Search for the cell housing the specified text and yield its [X, Y] center coordinate. 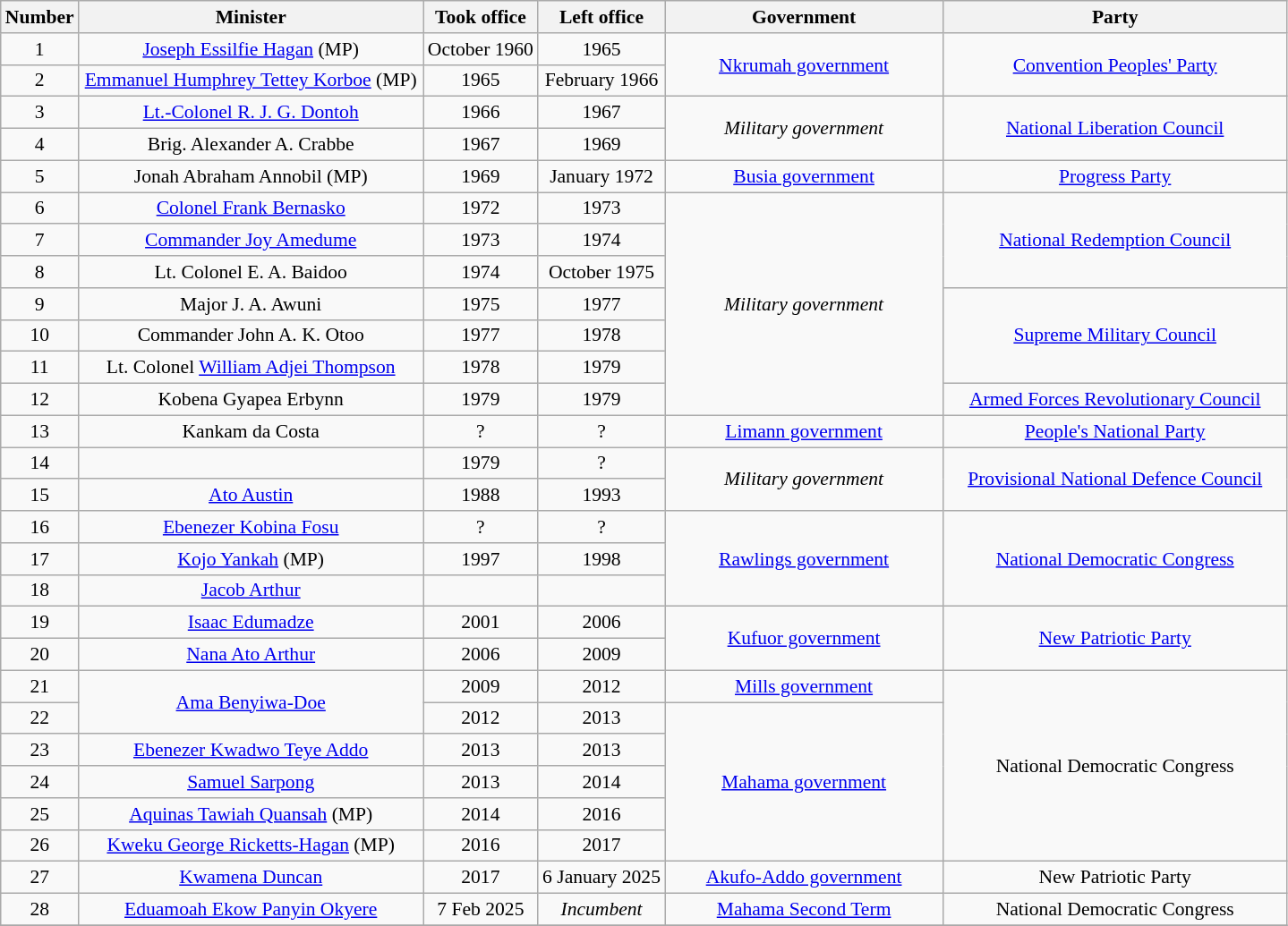
1966 [481, 113]
Ebenezer Kwadwo Teye Addo [251, 751]
October 1975 [601, 272]
Limann government [804, 431]
1988 [481, 496]
October 1960 [481, 49]
9 [39, 304]
24 [39, 782]
Kobena Gyapea Erbynn [251, 400]
Left office [601, 17]
1998 [601, 559]
20 [39, 655]
25 [39, 814]
Nkrumah government [804, 64]
Jonah Abraham Annobil (MP) [251, 176]
22 [39, 718]
Convention Peoples' Party [1115, 64]
1993 [601, 496]
21 [39, 686]
Number [39, 17]
Emmanuel Humphrey Tettey Korboe (MP) [251, 81]
National Redemption Council [1115, 240]
Mills government [804, 686]
1975 [481, 304]
Busia government [804, 176]
1 [39, 49]
Colonel Frank Bernasko [251, 208]
Nana Ato Arthur [251, 655]
Kwamena Duncan [251, 878]
Commander John A. K. Otoo [251, 336]
Lt. Colonel E. A. Baidoo [251, 272]
5 [39, 176]
10 [39, 336]
14 [39, 463]
Jacob Arthur [251, 590]
15 [39, 496]
1997 [481, 559]
Mahama Second Term [804, 910]
Rawlings government [804, 558]
Kojo Yankah (MP) [251, 559]
Samuel Sarpong [251, 782]
Commander Joy Amedume [251, 241]
7 [39, 241]
Provisional National Defence Council [1115, 480]
16 [39, 527]
Ama Benyiwa-Doe [251, 701]
Kankam da Costa [251, 431]
Brig. Alexander A. Crabbe [251, 145]
Armed Forces Revolutionary Council [1115, 400]
11 [39, 368]
Progress Party [1115, 176]
Took office [481, 17]
Mahama government [804, 782]
Kweku George Ricketts-Hagan (MP) [251, 845]
17 [39, 559]
6 [39, 208]
4 [39, 145]
8 [39, 272]
People's National Party [1115, 431]
National Liberation Council [1115, 129]
Akufo-Addo government [804, 878]
Joseph Essilfie Hagan (MP) [251, 49]
January 1972 [601, 176]
23 [39, 751]
26 [39, 845]
27 [39, 878]
6 January 2025 [601, 878]
Government [804, 17]
13 [39, 431]
18 [39, 590]
February 1966 [601, 81]
Ato Austin [251, 496]
Lt. Colonel William Adjei Thompson [251, 368]
Incumbent [601, 910]
Party [1115, 17]
Aquinas Tawiah Quansah (MP) [251, 814]
Isaac Edumadze [251, 623]
2001 [481, 623]
1972 [481, 208]
3 [39, 113]
Eduamoah Ekow Panyin Okyere [251, 910]
12 [39, 400]
Kufuor government [804, 639]
Major J. A. Awuni [251, 304]
Supreme Military Council [1115, 336]
Minister [251, 17]
7 Feb 2025 [481, 910]
2 [39, 81]
Ebenezer Kobina Fosu [251, 527]
19 [39, 623]
Lt.-Colonel R. J. G. Dontoh [251, 113]
28 [39, 910]
